Output the [x, y] coordinate of the center of the cell containing the given text.  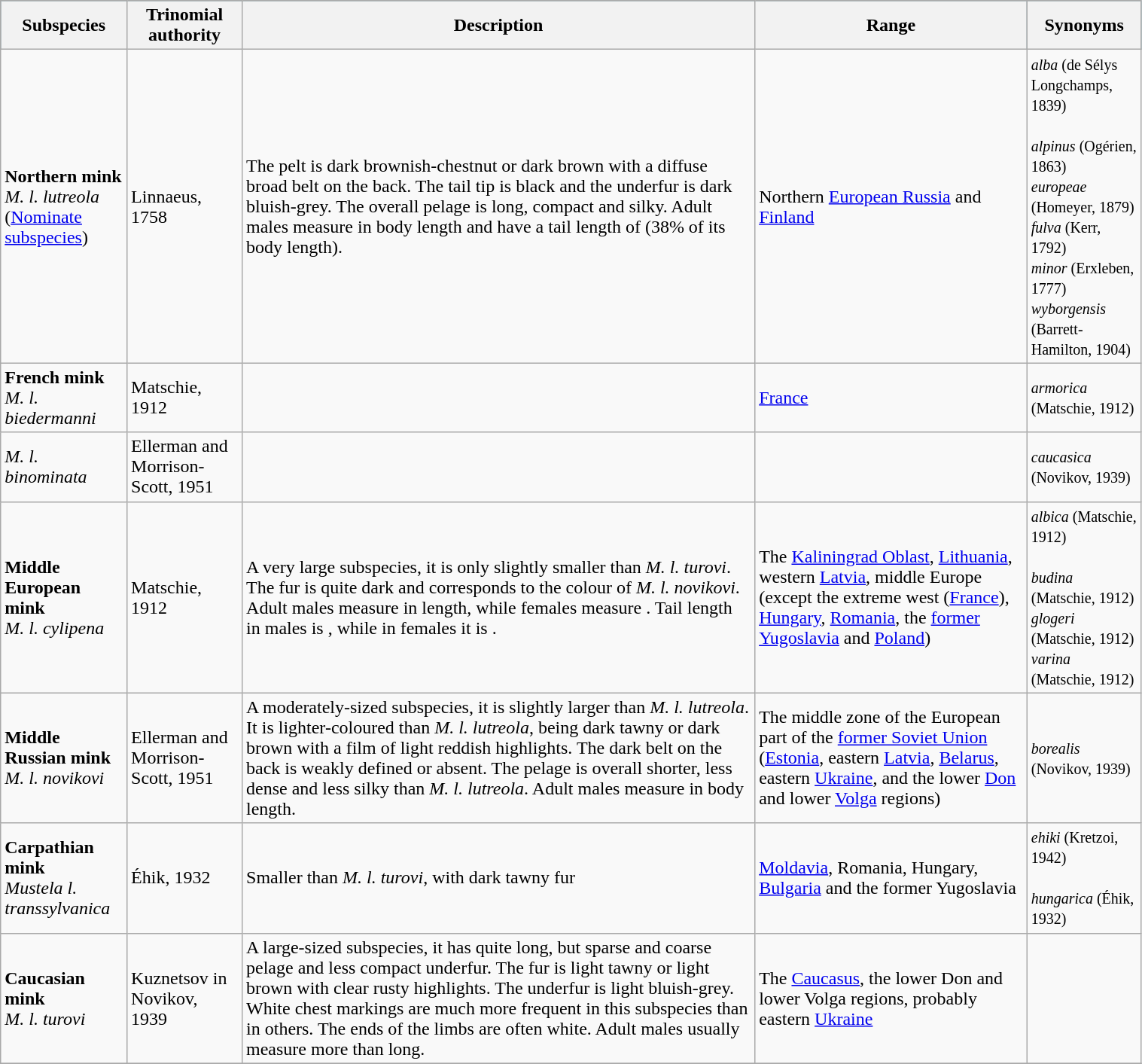
Subspecies [64, 26]
Caucasian minkM. l. turovi [64, 998]
French minkM. l. biedermanni [64, 398]
ehiki (Kretzoi, 1942)hungarica (Éhik, 1932) [1084, 878]
Northern minkM. l. lutreola(Nominate subspecies) [64, 206]
Synonyms [1084, 26]
borealis (Novikov, 1939) [1084, 758]
Middle European minkM. l. cylipena [64, 597]
albica (Matschie, 1912)budina (Matschie, 1912) glogeri (Matschie, 1912) varina (Matschie, 1912) [1084, 597]
Éhik, 1932 [185, 878]
The Caucasus, the lower Don and lower Volga regions, probably eastern Ukraine [891, 998]
caucasica (Novikov, 1939) [1084, 467]
armorica (Matschie, 1912) [1084, 398]
Range [891, 26]
Trinomial authority [185, 26]
Description [498, 26]
Linnaeus, 1758 [185, 206]
Smaller than M. l. turovi, with dark tawny fur [498, 878]
Moldavia, Romania, Hungary, Bulgaria and the former Yugoslavia [891, 878]
M. l. binominata [64, 467]
Carpathian minkMustela l. transsylvanica [64, 878]
Kuznetsov in Novikov, 1939 [185, 998]
Middle Russian minkM. l. novikovi [64, 758]
France [891, 398]
Northern European Russia and Finland [891, 206]
